Pinpoint the cell where the given text exists, returning its (x, y) midpoint coordinate. 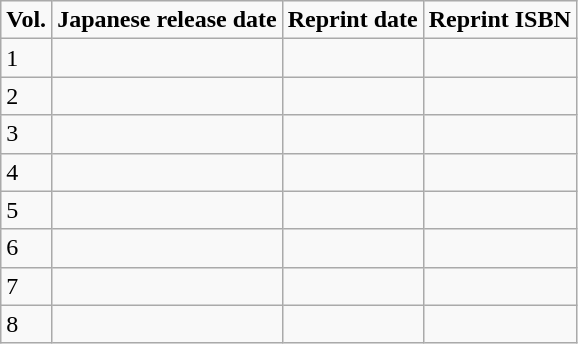
Reprint date (352, 20)
3 (26, 134)
Reprint ISBN (500, 20)
2 (26, 96)
Vol. (26, 20)
8 (26, 324)
4 (26, 172)
6 (26, 248)
1 (26, 58)
5 (26, 210)
Japanese release date (168, 20)
7 (26, 286)
